Identify which cell holds the provided text, then report its [x, y] central coordinate. 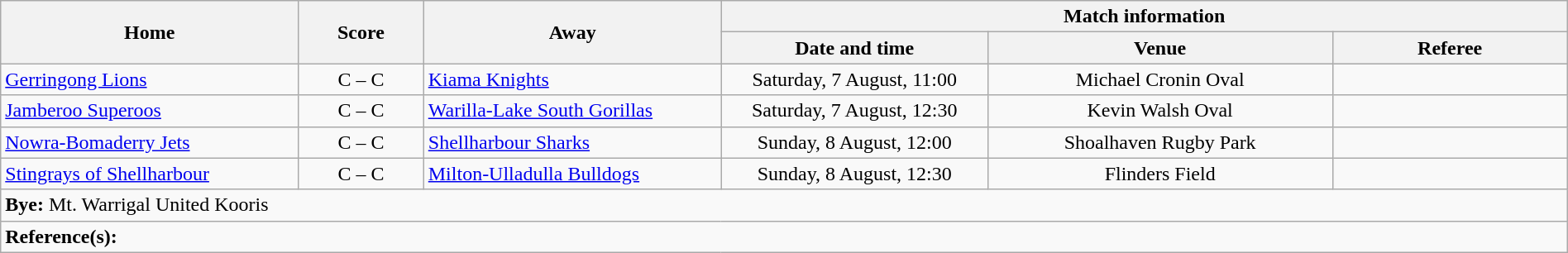
Match information [1145, 17]
Saturday, 7 August, 12:30 [854, 111]
Kevin Walsh Oval [1159, 111]
Shellharbour Sharks [572, 142]
Referee [1450, 48]
Venue [1159, 48]
Michael Cronin Oval [1159, 79]
Stingrays of Shellharbour [150, 174]
Milton-Ulladulla Bulldogs [572, 174]
Nowra-Bomaderry Jets [150, 142]
Jamberoo Superoos [150, 111]
Warilla-Lake South Gorillas [572, 111]
Date and time [854, 48]
Reference(s): [784, 236]
Flinders Field [1159, 174]
Shoalhaven Rugby Park [1159, 142]
Sunday, 8 August, 12:30 [854, 174]
Score [361, 32]
Kiama Knights [572, 79]
Away [572, 32]
Sunday, 8 August, 12:00 [854, 142]
Bye: Mt. Warrigal United Kooris [784, 205]
Home [150, 32]
Gerringong Lions [150, 79]
Saturday, 7 August, 11:00 [854, 79]
